Detect which cell encompasses the target text, then output its (x, y) center coordinate. 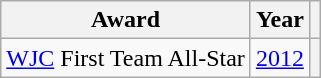
Award (126, 20)
WJC First Team All-Star (126, 58)
Year (280, 20)
2012 (280, 58)
